Determine the (x, y) coordinate at the center of the cell enclosing the given text.  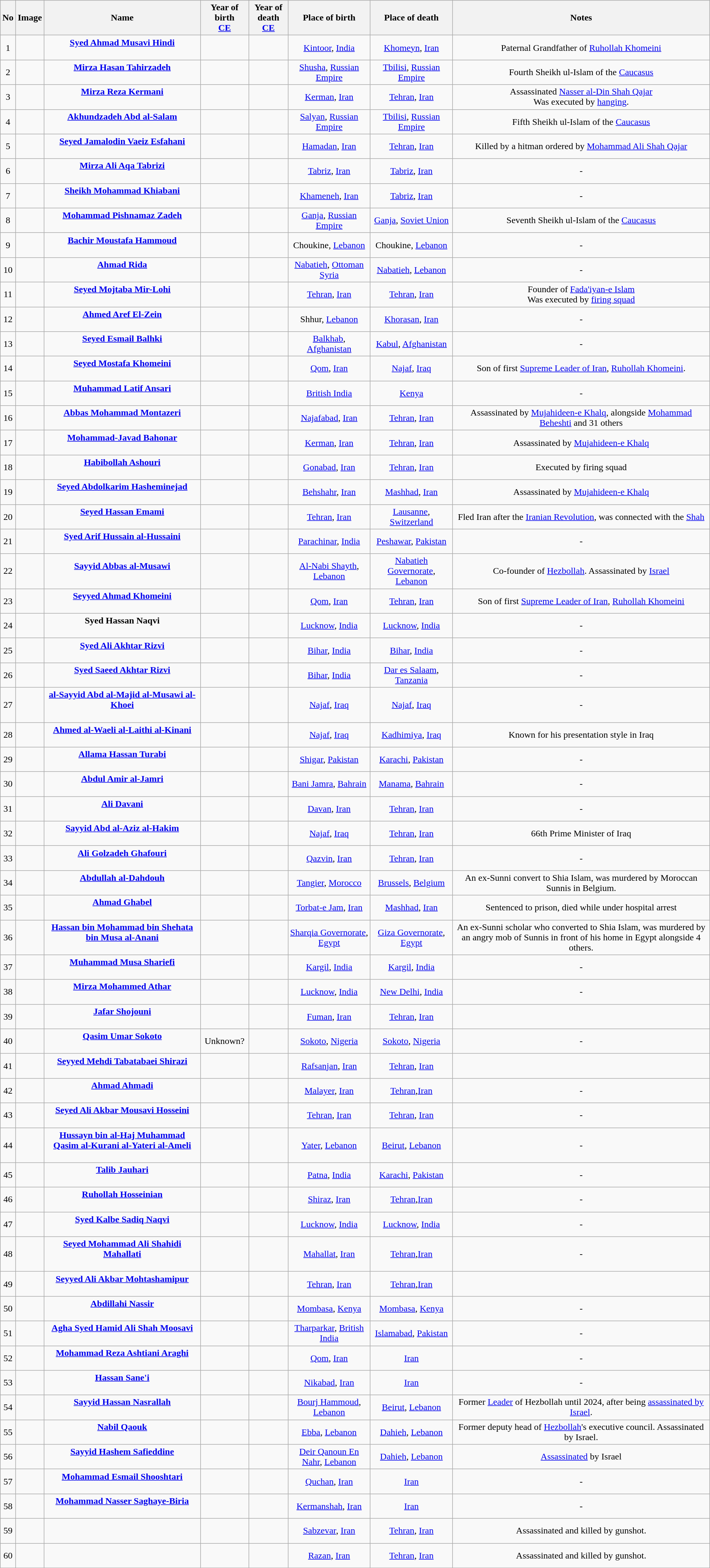
Behshahr, Iran (329, 492)
Shusha, Russian Empire (329, 72)
Sabzevar, Iran (329, 1531)
Quchan, Iran (329, 1481)
26 (8, 675)
Tharparkar, British India (329, 1333)
11 (8, 294)
30 (8, 784)
Dar es Salaam, Tanzania (411, 675)
Talib Jauhari (122, 1175)
Nikabad, Iran (329, 1383)
45 (8, 1175)
47 (8, 1224)
Khorasan, Iran (411, 319)
Davan, Iran (329, 809)
Seyed Ali Akbar Mousavi Hosseini (122, 1115)
38 (8, 992)
Agha Syed Hamid Ali Shah Moosavi (122, 1333)
Kenya (411, 393)
Kabul, Afghanistan (411, 344)
49 (8, 1284)
Fuman, Iran (329, 1016)
Known for his presentation style in Iraq (581, 735)
Sheikh Mohammad Khiabani (122, 196)
An ex-Sunni convert to Shia Islam, was murdered by Moroccan Sunnis in Belgium. (581, 883)
55 (8, 1432)
Fourth Sheikh ul-Islam of the Caucasus (581, 72)
17 (8, 442)
Sentenced to prison, died while under hospital arrest (581, 908)
36 (8, 937)
27 (8, 705)
Hassan bin Mohammad bin Shehata bin Musa al-Anani (122, 937)
16 (8, 418)
41 (8, 1066)
Mohammad Pishnamaz Zadeh (122, 220)
Muhammad Musa Shariefi (122, 967)
Shiraz, Iran (329, 1200)
Abbas Mohammad Montazeri (122, 418)
31 (8, 809)
56 (8, 1456)
Yater, Lebanon (329, 1145)
al-Sayyid Abd al-Majid al-Musawi al-Khoei (122, 705)
21 (8, 541)
Qasim Umar Sokoto (122, 1041)
Place of birth (329, 18)
66th Prime Minister of Iraq (581, 833)
32 (8, 833)
Rafsanjan, Iran (329, 1066)
Ahmed Aref El-Zein (122, 319)
40 (8, 1041)
Place of death (411, 18)
20 (8, 517)
Lausanne, Switzerland (411, 517)
Muhammad Latif Ansari (122, 393)
Khomeyn, Iran (411, 48)
Malayer, Iran (329, 1091)
Islamabad, Pakistan (411, 1333)
Ganja, Russian Empire (329, 220)
Qazvin, Iran (329, 858)
34 (8, 883)
4 (8, 121)
Syed Ali Akhtar Rizvi (122, 650)
Sayyid Hassan Nasrallah (122, 1407)
Syed Kalbe Sadiq Naqvi (122, 1224)
Mohammad Reza Ashtiani Araghi (122, 1358)
Shhur, Lebanon (329, 319)
Seyed Mojtaba Mir-Lohi (122, 294)
6 (8, 171)
1 (8, 48)
Giza Governorate, Egypt (411, 937)
Shigar, Pakistan (329, 760)
Seyyed Ahmad Khomeini (122, 601)
Seyed Mohammad Ali Shahidi Mahallati (122, 1254)
Allama Hassan Turabi (122, 760)
Kermanshah, Iran (329, 1506)
Mirza Ali Aqa Tabrizi (122, 171)
Torbat-e Jam, Iran (329, 908)
New Delhi, India (411, 992)
Seyed Jamalodin Vaeiz Esfahani (122, 146)
Ali Davani (122, 809)
Mohammad-Javad Bahonar (122, 442)
British India (329, 393)
Executed by firing squad (581, 468)
Balkhab, Afghanistan (329, 344)
Hassan Sane'i (122, 1383)
48 (8, 1254)
Hamadan, Iran (329, 146)
Nabatieh, Lebanon (411, 269)
58 (8, 1506)
Mahallat, Iran (329, 1254)
Seyyed Ali Akbar Mohtashamipur (122, 1284)
57 (8, 1481)
42 (8, 1091)
Patna, India (329, 1175)
Ganja, Soviet Union (411, 220)
Son of first Supreme Leader of Iran, Ruhollah Khomeini. (581, 369)
10 (8, 269)
35 (8, 908)
Al-Nabi Shayth, Lebanon (329, 571)
43 (8, 1115)
Abdul Amir al-Jamri (122, 784)
9 (8, 245)
Mohammad Esmail Shooshtari (122, 1481)
No (8, 18)
Ahmad Rida (122, 269)
Sayyid Hashem Safieddine (122, 1456)
Brussels, Belgium (411, 883)
Najafabad, Iran (329, 418)
Assassinated Nasser al-Din Shah QajarWas executed by hanging. (581, 97)
Paternal Grandfather of Ruhollah Khomeini (581, 48)
Bachir Moustafa Hammoud (122, 245)
Razan, Iran (329, 1555)
Manama, Bahrain (411, 784)
51 (8, 1333)
33 (8, 858)
Seyed Esmail Balhki (122, 344)
Former deputy head of Hezbollah's executive council. Assassinated by Israel. (581, 1432)
Ruhollah Hosseinian (122, 1200)
Ali Golzadeh Ghafouri (122, 858)
Bourj Hammoud, Lebanon (329, 1407)
Parachinar, India (329, 541)
52 (8, 1358)
Syed Hassan Naqvi (122, 625)
Ahmed al-Waeli al-Laithi al-Kinani (122, 735)
60 (8, 1555)
Assassinated by Mujahideen-e Khalq, alongside Mohammad Beheshti and 31 others (581, 418)
Notes (581, 18)
Syed Saeed Akhtar Rizvi (122, 675)
Mirza Reza Kermani (122, 97)
Assassinated by Israel (581, 1456)
53 (8, 1383)
Habibollah Ashouri (122, 468)
Akhundzadeh Abd al-Salam (122, 121)
Tangier, Morocco (329, 883)
Kintoor, India (329, 48)
Nabatieh Governorate, Lebanon (411, 571)
Abdillahi Nassir (122, 1308)
54 (8, 1407)
Kadhimiya, Iraq (411, 735)
Killed by a hitman ordered by Mohammad Ali Shah Qajar (581, 146)
59 (8, 1531)
Nabil Qaouk (122, 1432)
Former Leader of Hezbollah until 2024, after being assassinated by Israel. (581, 1407)
39 (8, 1016)
8 (8, 220)
Mirza Hasan Tahirzadeh (122, 72)
Seventh Sheikh ul-Islam of the Caucasus (581, 220)
28 (8, 735)
An ex-Sunni scholar who converted to Shia Islam, was murdered by an angry mob of Sunnis in front of his home in Egypt alongside 4 others. (581, 937)
Bani Jamra, Bahrain (329, 784)
Mirza Mohammed Athar (122, 992)
13 (8, 344)
7 (8, 196)
Khameneh, Iran (329, 196)
15 (8, 393)
Ahmad Ahmadi (122, 1091)
Son of first Supreme Leader of Iran, Ruhollah Khomeini (581, 601)
Jafar Shojouni (122, 1016)
18 (8, 468)
44 (8, 1145)
Founder of Fada'iyan-e IslamWas executed by firing squad (581, 294)
50 (8, 1308)
Seyed Hassan Emami (122, 517)
Hussayn bin al-Haj Muhammad Qasim al-Kurani al-Yateri al-Ameli (122, 1145)
Sayyid Abbas al-Musawi (122, 571)
46 (8, 1200)
Seyyed Mehdi Tabatabaei Shirazi (122, 1066)
37 (8, 967)
Peshawar, Pakistan (411, 541)
Ahmad Ghabel (122, 908)
Seyed Mostafa Khomeini (122, 369)
14 (8, 369)
Abdullah al-Dahdouh (122, 883)
Deir Qanoun En Nahr, Lebanon (329, 1456)
Ebba, Lebanon (329, 1432)
19 (8, 492)
Name (122, 18)
Image (30, 18)
Salyan, Russian Empire (329, 121)
Unknown? (225, 1041)
29 (8, 760)
Sharqia Governorate, Egypt (329, 937)
Seyed Abdolkarim Hasheminejad (122, 492)
Fifth Sheikh ul-Islam of the Caucasus (581, 121)
5 (8, 146)
12 (8, 319)
Syed Arif Hussain al-Hussaini (122, 541)
Sayyid Abd al-Aziz al-Hakim (122, 833)
22 (8, 571)
Co-founder of Hezbollah. Assassinated by Israel (581, 571)
2 (8, 72)
Year of deathCE (269, 18)
23 (8, 601)
25 (8, 650)
Syed Ahmad Musavi Hindi (122, 48)
Mohammad Nasser Saghaye-Biria (122, 1506)
3 (8, 97)
Gonabad, Iran (329, 468)
Nabatieh, Ottoman Syria (329, 269)
24 (8, 625)
Fled Iran after the Iranian Revolution, was connected with the Shah (581, 517)
Year of birthCE (225, 18)
